Capture the cell that displays the provided text and extract its [x, y] central coordinate. 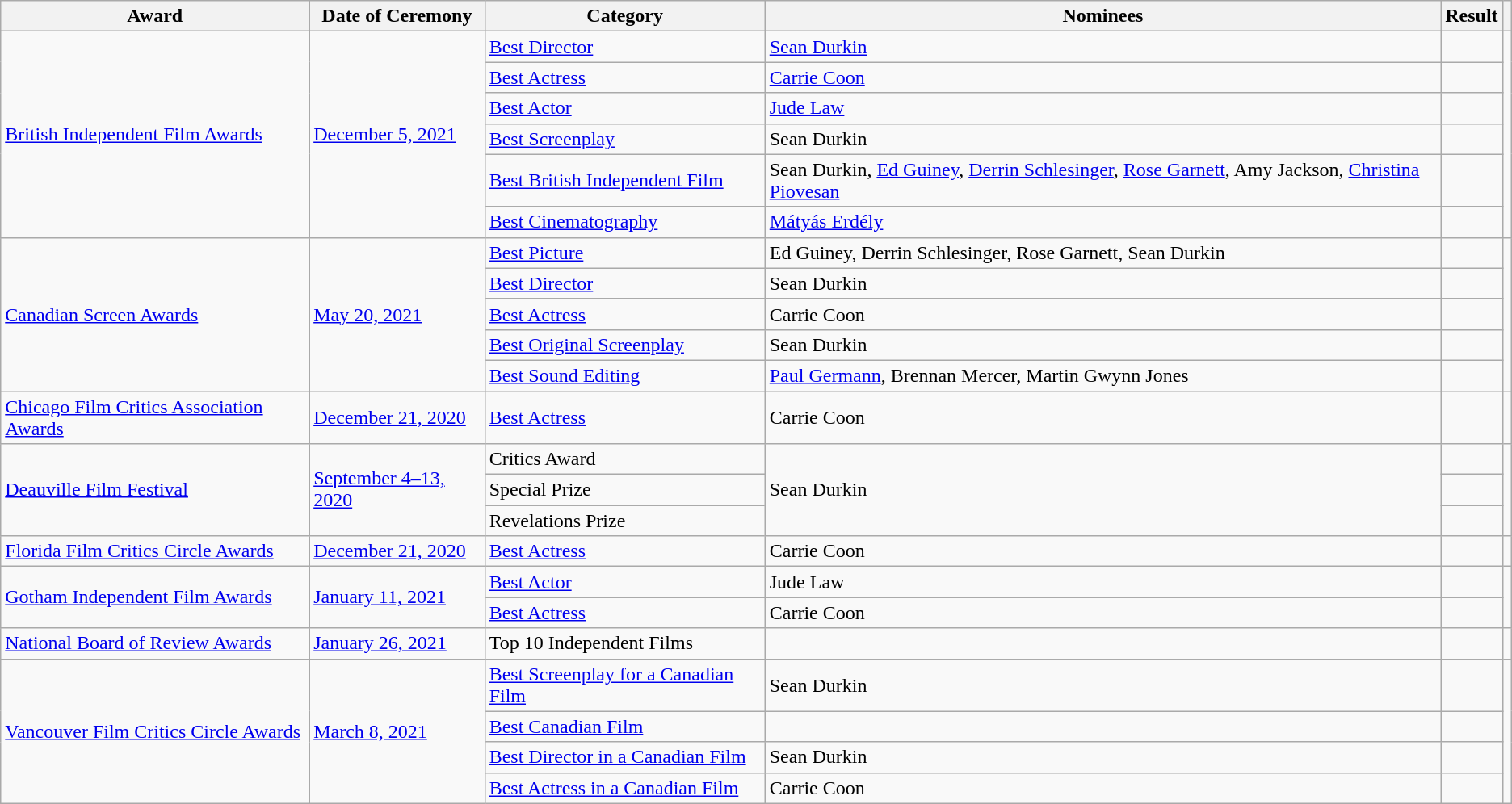
Gotham Independent Film Awards [155, 597]
Best Screenplay [625, 139]
Vancouver Film Critics Circle Awards [155, 731]
Result [1472, 16]
March 8, 2021 [397, 731]
Ed Guiney, Derrin Schlesinger, Rose Garnett, Sean Durkin [1103, 253]
Paul Germann, Brennan Mercer, Martin Gwynn Jones [1103, 375]
Chicago Film Critics Association Awards [155, 417]
Best British Independent Film [625, 181]
Best Actress in a Canadian Film [625, 788]
Best Cinematography [625, 222]
Florida Film Critics Circle Awards [155, 551]
January 11, 2021 [397, 597]
December 5, 2021 [397, 134]
Best Picture [625, 253]
Best Director in a Canadian Film [625, 757]
Category [625, 16]
Top 10 Independent Films [625, 643]
Canadian Screen Awards [155, 314]
Date of Ceremony [397, 16]
Mátyás Erdély [1103, 222]
Nominees [1103, 16]
Best Screenplay for a Canadian Film [625, 685]
Award [155, 16]
September 4–13, 2020 [397, 490]
Sean Durkin, Ed Guiney, Derrin Schlesinger, Rose Garnett, Amy Jackson, Christina Piovesan [1103, 181]
Best Original Screenplay [625, 345]
Deauville Film Festival [155, 490]
January 26, 2021 [397, 643]
May 20, 2021 [397, 314]
National Board of Review Awards [155, 643]
Best Sound Editing [625, 375]
British Independent Film Awards [155, 134]
Best Canadian Film [625, 727]
Critics Award [625, 459]
Special Prize [625, 490]
Revelations Prize [625, 521]
